Extract the (x, y) coordinate from the center of the cell holding the provided text.  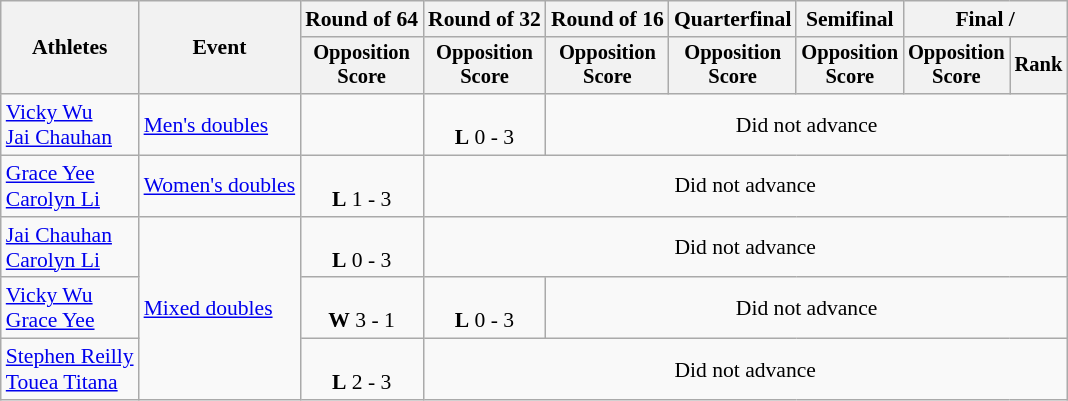
Round of 64 (362, 19)
L 1 - 3 (362, 186)
Athletes (70, 48)
Event (220, 48)
Women's doubles (220, 186)
Rank (1039, 66)
Vicky WuJai Chauhan (70, 124)
Round of 32 (484, 19)
Mixed doubles (220, 308)
Round of 16 (608, 19)
Quarterfinal (733, 19)
Vicky WuGrace Yee (70, 308)
Jai ChauhanCarolyn Li (70, 248)
Final / (985, 19)
Men's doubles (220, 124)
Semifinal (850, 19)
Grace YeeCarolyn Li (70, 186)
W 3 - 1 (362, 308)
Stephen ReillyTouea Titana (70, 370)
L 2 - 3 (362, 370)
